Provide the (x, y) coordinate of the cell's center where the given text is located.  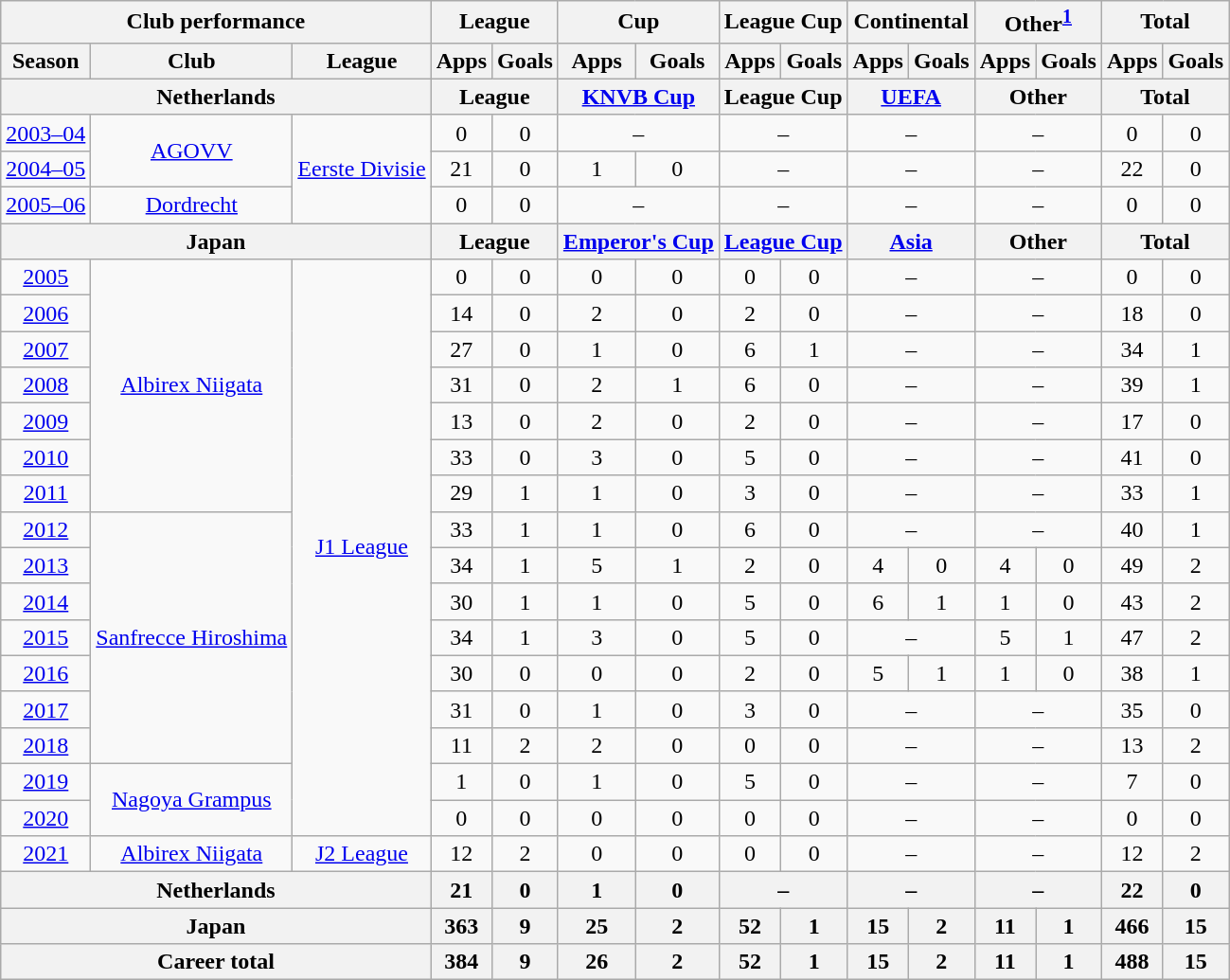
17 (1132, 421)
Emperor's Cup (638, 241)
2008 (45, 385)
2021 (45, 854)
2017 (45, 709)
7 (1132, 782)
2019 (45, 782)
47 (1132, 637)
Career total (216, 962)
Continental (911, 23)
Cup (638, 23)
25 (597, 926)
Nagoya Grampus (191, 800)
2011 (45, 493)
J1 League (362, 547)
2005 (45, 277)
2016 (45, 673)
2014 (45, 601)
2015 (45, 637)
Club performance (216, 23)
Asia (911, 241)
40 (1132, 529)
41 (1132, 457)
2007 (45, 349)
2013 (45, 565)
Club (191, 61)
38 (1132, 673)
Other1 (1038, 23)
Eerste Divisie (362, 169)
49 (1132, 565)
384 (461, 962)
43 (1132, 601)
35 (1132, 709)
2004–05 (45, 169)
Dordrecht (191, 205)
27 (461, 349)
363 (461, 926)
2012 (45, 529)
UEFA (911, 97)
2006 (45, 313)
26 (597, 962)
Season (45, 61)
Sanfrecce Hiroshima (191, 637)
KNVB Cup (638, 97)
J2 League (362, 854)
18 (1132, 313)
2020 (45, 818)
14 (461, 313)
2003–04 (45, 133)
2005–06 (45, 205)
2018 (45, 745)
AGOVV (191, 151)
488 (1132, 962)
2010 (45, 457)
2009 (45, 421)
29 (461, 493)
39 (1132, 385)
466 (1132, 926)
